Return the [X, Y] coordinate for the center point of the cell that contains the specified text.  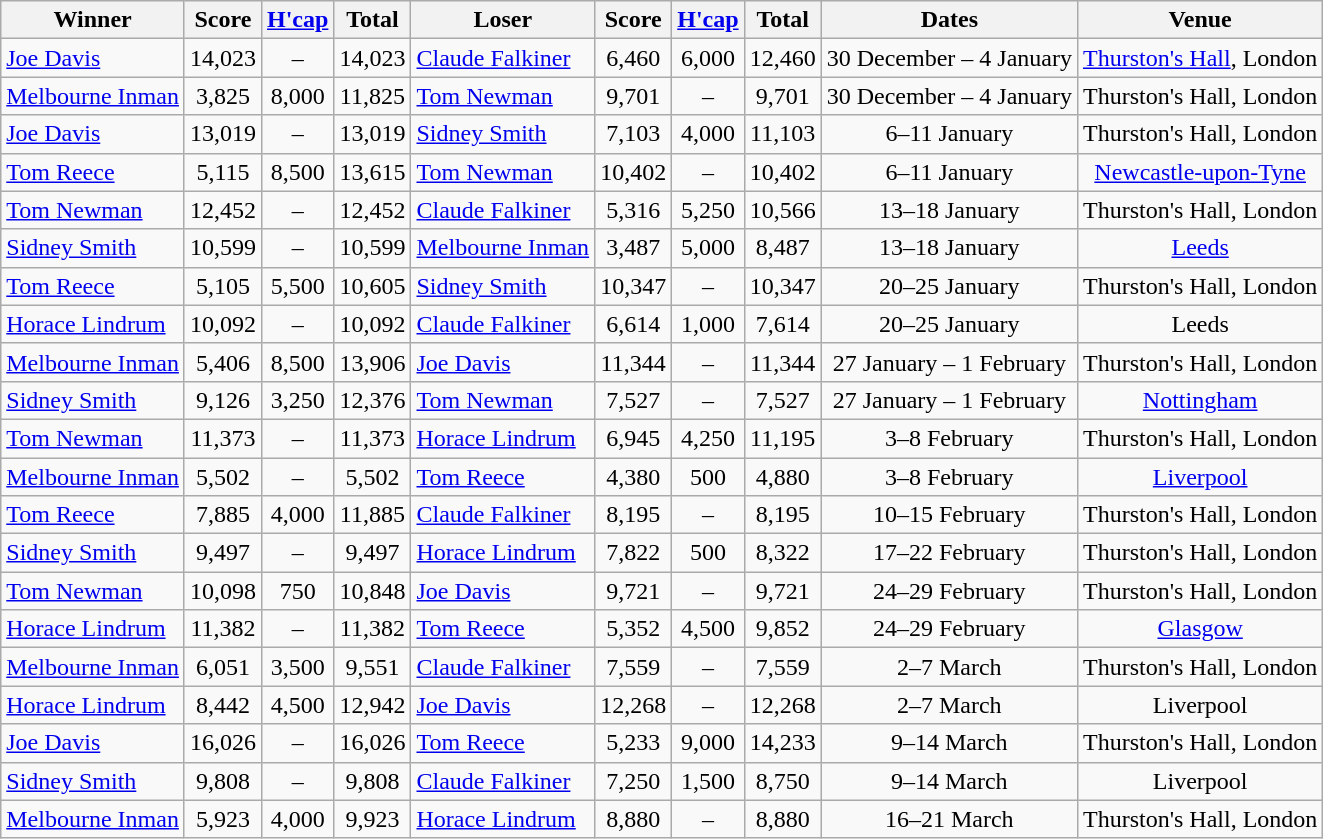
10–15 February [949, 515]
3,250 [297, 400]
12,942 [372, 705]
Venue [1200, 20]
7,250 [634, 781]
7,822 [634, 553]
5,233 [634, 743]
11,825 [372, 96]
11,885 [372, 515]
8,750 [782, 781]
5,406 [222, 362]
750 [297, 591]
Glasgow [1200, 629]
Dates [949, 20]
4,880 [782, 477]
7,103 [634, 134]
8,442 [222, 705]
1,500 [708, 781]
12,376 [372, 400]
3,487 [634, 248]
5,000 [708, 248]
5,500 [297, 286]
9,551 [372, 667]
7,885 [222, 515]
Winner [93, 20]
8,487 [782, 248]
9,923 [372, 819]
Nottingham [1200, 400]
14,233 [782, 743]
5,105 [222, 286]
4,250 [708, 438]
6,460 [634, 58]
5,250 [708, 210]
8,322 [782, 553]
10,605 [372, 286]
8,000 [297, 96]
16–21 March [949, 819]
10,566 [782, 210]
10,098 [222, 591]
3,500 [297, 667]
5,352 [634, 629]
13,906 [372, 362]
6,000 [708, 58]
3,825 [222, 96]
5,923 [222, 819]
6,614 [634, 324]
1,000 [708, 324]
13,615 [372, 172]
6,945 [634, 438]
5,316 [634, 210]
11,195 [782, 438]
9,000 [708, 743]
7,614 [782, 324]
Loser [503, 20]
5,115 [222, 172]
12,460 [782, 58]
9,126 [222, 400]
Newcastle-upon-Tyne [1200, 172]
17–22 February [949, 553]
10,848 [372, 591]
11,103 [782, 134]
4,380 [634, 477]
9,852 [782, 629]
6,051 [222, 667]
